Pinpoint the cell where the given text exists, returning its [X, Y] midpoint coordinate. 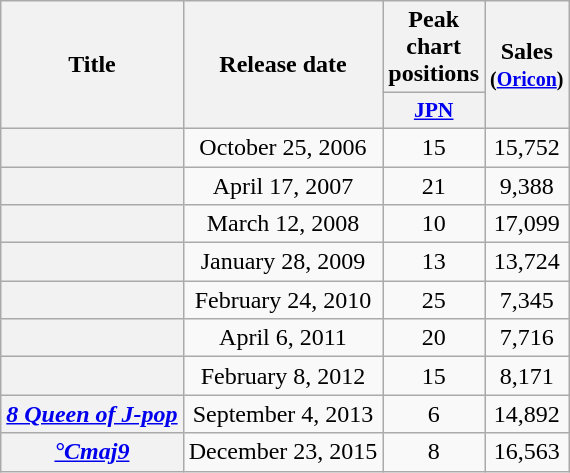
8,171 [527, 376]
20 [434, 338]
April 17, 2007 [283, 185]
8 [434, 452]
14,892 [527, 414]
13,724 [527, 262]
9,388 [527, 185]
10 [434, 224]
February 24, 2010 [283, 300]
15,752 [527, 147]
October 25, 2006 [283, 147]
21 [434, 185]
7,716 [527, 338]
16,563 [527, 452]
April 6, 2011 [283, 338]
Release date [283, 65]
March 12, 2008 [283, 224]
6 [434, 414]
JPN [434, 111]
Sales(Oricon) [527, 65]
25 [434, 300]
8 Queen of J-pop [92, 414]
Peak chart positions [434, 47]
September 4, 2013 [283, 414]
January 28, 2009 [283, 262]
February 8, 2012 [283, 376]
17,099 [527, 224]
13 [434, 262]
December 23, 2015 [283, 452]
7,345 [527, 300]
°Cmaj9 [92, 452]
Title [92, 65]
